Return the [x, y] coordinate for the center point of the cell that contains the specified text.  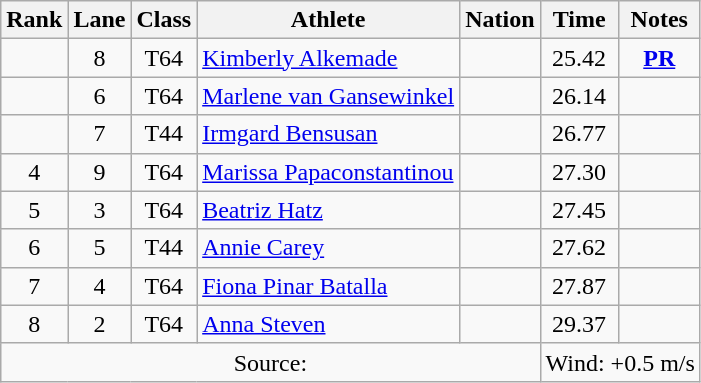
Class [164, 20]
27.45 [579, 210]
Beatriz Hatz [328, 210]
26.77 [579, 134]
25.42 [579, 58]
27.62 [579, 248]
29.37 [579, 324]
Annie Carey [328, 248]
Marissa Papaconstantinou [328, 172]
Anna Steven [328, 324]
Athlete [328, 20]
Time [579, 20]
Source: [270, 362]
Irmgard Bensusan [328, 134]
Notes [659, 20]
Nation [500, 20]
Marlene van Gansewinkel [328, 96]
9 [100, 172]
3 [100, 210]
27.30 [579, 172]
Lane [100, 20]
Rank [34, 20]
Wind: +0.5 m/s [620, 362]
26.14 [579, 96]
Fiona Pinar Batalla [328, 286]
27.87 [579, 286]
2 [100, 324]
PR [659, 58]
Kimberly Alkemade [328, 58]
